Return the (X, Y) coordinate for the center point of the cell that contains the specified text.  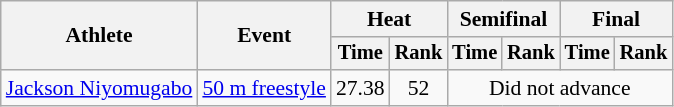
Semifinal (503, 19)
Jackson Niyomugabo (100, 88)
Did not advance (560, 88)
Final (616, 19)
Event (264, 36)
50 m freestyle (264, 88)
Heat (389, 19)
27.38 (360, 88)
52 (419, 88)
Athlete (100, 36)
